For the text-containing cell, return its midpoint in (x, y) coordinate format. 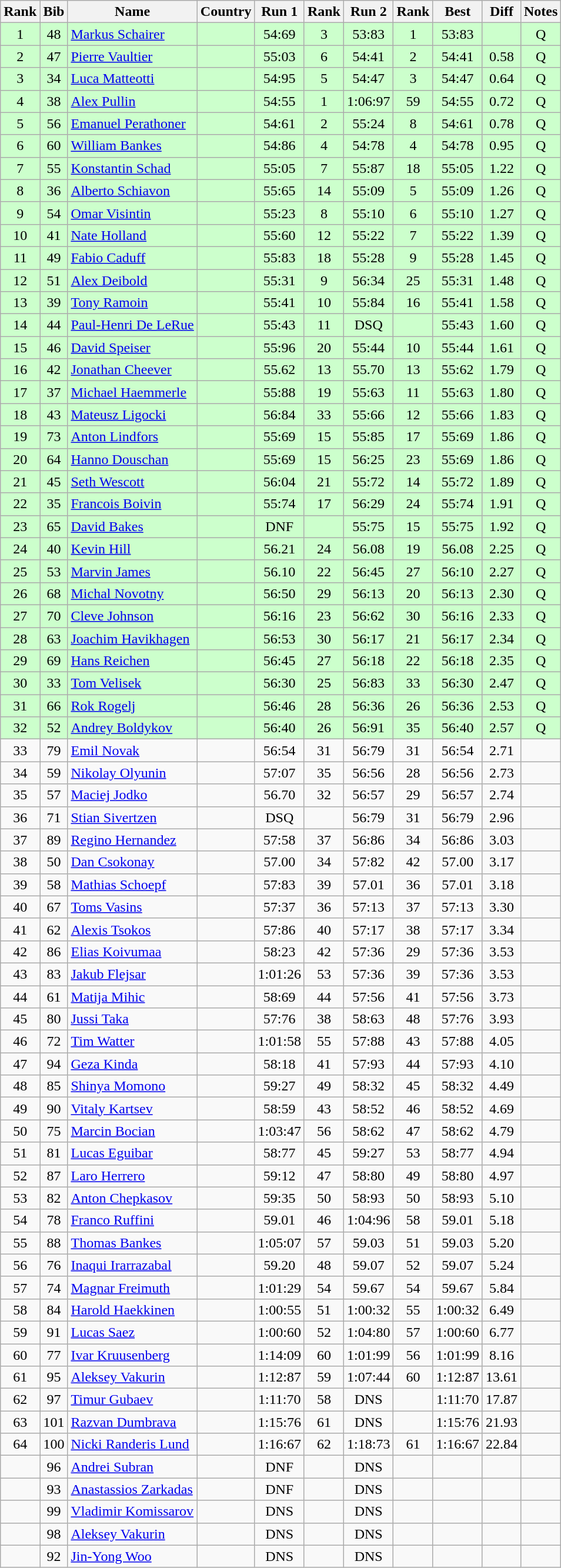
1.48 (501, 281)
Magnar Freimuth (132, 1287)
Jonathan Cheever (132, 370)
1.80 (501, 392)
4.94 (501, 1153)
Country (226, 12)
Hanno Douschan (132, 459)
55:65 (279, 191)
1:00:55 (279, 1310)
Markus Schairer (132, 34)
Tom Velisek (132, 683)
56:84 (279, 415)
5.10 (501, 1198)
1.61 (501, 348)
4.10 (501, 1064)
Maciej Jodko (132, 795)
Best (458, 12)
1.92 (501, 526)
58:69 (279, 997)
Anastassios Zarkadas (132, 1489)
Jakub Flejsar (132, 974)
80 (54, 1019)
56:04 (279, 482)
Alex Pullin (132, 101)
2.53 (501, 706)
88 (54, 1243)
95 (54, 1377)
70 (54, 616)
67 (54, 907)
1:07:44 (369, 1377)
1.45 (501, 258)
55:24 (369, 124)
55:88 (279, 392)
55:62 (458, 370)
2.71 (501, 750)
Pierre Vaultier (132, 56)
Alberto Schiavon (132, 191)
Marcin Bocian (132, 1131)
Jussi Taka (132, 1019)
Lucas Eguibar (132, 1153)
Emil Novak (132, 750)
1:03:47 (279, 1131)
81 (54, 1153)
55:60 (279, 235)
2.25 (501, 549)
David Bakes (132, 526)
55:85 (369, 437)
13.61 (501, 1377)
79 (54, 750)
Dan Csokonay (132, 862)
David Speiser (132, 348)
56:62 (369, 616)
6.49 (501, 1310)
1:01:29 (279, 1287)
78 (54, 1220)
4.69 (501, 1109)
59:12 (279, 1176)
4.49 (501, 1086)
55:84 (369, 303)
Geza Kinda (132, 1064)
1.27 (501, 213)
69 (54, 661)
5.20 (501, 1243)
56:25 (369, 459)
56:53 (279, 638)
1.58 (501, 303)
2.34 (501, 638)
Nate Holland (132, 235)
98 (54, 1534)
96 (54, 1467)
Shinya Momono (132, 1086)
1.89 (501, 482)
3.93 (501, 1019)
57:58 (279, 840)
59:35 (279, 1198)
73 (54, 437)
2.33 (501, 616)
57:82 (369, 862)
2.35 (501, 661)
Anton Chepkasov (132, 1198)
Marvin James (132, 571)
Tim Watter (132, 1042)
2.27 (501, 571)
85 (54, 1086)
76 (54, 1265)
56:46 (279, 706)
0.95 (501, 146)
86 (54, 952)
Ivar Kruusenberg (132, 1355)
1.26 (501, 191)
1.83 (501, 415)
William Bankes (132, 146)
1.22 (501, 168)
Run 2 (369, 12)
57:07 (279, 773)
94 (54, 1064)
Alexis Tsokos (132, 929)
Omar Visintin (132, 213)
87 (54, 1176)
55:87 (369, 168)
2.47 (501, 683)
Anton Lindfors (132, 437)
56:10 (458, 571)
74 (54, 1287)
84 (54, 1310)
92 (54, 1556)
Inaqui Irarrazabal (132, 1265)
54:95 (279, 79)
82 (54, 1198)
1.79 (501, 370)
75 (54, 1131)
Michael Haemmerle (132, 392)
91 (54, 1332)
55:23 (279, 213)
1:01:26 (279, 974)
55.70 (369, 370)
58:63 (369, 1019)
0.72 (501, 101)
55:03 (279, 56)
Franco Ruffini (132, 1220)
89 (54, 840)
Nikolay Olyunin (132, 773)
Luca Matteotti (132, 79)
65 (54, 526)
Elias Koivumaa (132, 952)
Timur Gubaev (132, 1400)
56.21 (279, 549)
3.03 (501, 840)
Konstantin Schad (132, 168)
Emanuel Perathoner (132, 124)
Andrey Boldykov (132, 728)
Razvan Dumbrava (132, 1422)
55.62 (279, 370)
Stian Sivertzen (132, 818)
Joachim Havikhagen (132, 638)
3.73 (501, 997)
2.73 (501, 773)
4.05 (501, 1042)
Mathias Schoepf (132, 885)
56:91 (369, 728)
2.74 (501, 795)
Andrei Subran (132, 1467)
1:14:09 (279, 1355)
Thomas Bankes (132, 1243)
Vitaly Kartsev (132, 1109)
1:01:58 (279, 1042)
58:23 (279, 952)
Jin-Yong Woo (132, 1556)
1:06:97 (369, 101)
6.77 (501, 1332)
4.97 (501, 1176)
Kevin Hill (132, 549)
100 (54, 1444)
97 (54, 1400)
59.20 (279, 1265)
90 (54, 1109)
Hans Reichen (132, 661)
1:04:80 (369, 1332)
2.96 (501, 818)
Francois Boivin (132, 504)
56.70 (279, 795)
5.24 (501, 1265)
55:83 (279, 258)
Paul-Henri De LeRue (132, 325)
66 (54, 706)
71 (54, 818)
72 (54, 1042)
54:86 (279, 146)
Nicki Randeris Lund (132, 1444)
93 (54, 1489)
Seth Wescott (132, 482)
0.78 (501, 124)
8.16 (501, 1355)
Michal Novotny (132, 593)
Alex Deibold (132, 281)
0.64 (501, 79)
0.58 (501, 56)
54:69 (279, 34)
5.84 (501, 1287)
56:50 (279, 593)
1:04:96 (369, 1220)
3.18 (501, 885)
55:96 (279, 348)
21.93 (501, 1422)
Vladimir Komissarov (132, 1512)
56:34 (369, 281)
Bib (54, 12)
1.39 (501, 235)
Fabio Caduff (132, 258)
77 (54, 1355)
2.30 (501, 593)
Notes (540, 12)
58:59 (279, 1109)
Matija Mihic (132, 997)
Toms Vasins (132, 907)
1:18:73 (369, 1444)
56:29 (369, 504)
3.30 (501, 907)
101 (54, 1422)
3.17 (501, 862)
Mateusz Ligocki (132, 415)
1.60 (501, 325)
3.34 (501, 929)
56.10 (279, 571)
1.91 (501, 504)
58:18 (279, 1064)
17.87 (501, 1400)
57:86 (279, 929)
Name (132, 12)
57:37 (279, 907)
57:83 (279, 885)
5.18 (501, 1220)
Rok Rogelj (132, 706)
83 (54, 974)
22.84 (501, 1444)
Regino Hernandez (132, 840)
Run 1 (279, 12)
4.79 (501, 1131)
56:83 (369, 683)
68 (54, 593)
Laro Herrero (132, 1176)
Harold Haekkinen (132, 1310)
1:05:07 (279, 1243)
99 (54, 1512)
Cleve Johnson (132, 616)
Tony Ramoin (132, 303)
2.57 (501, 728)
Lucas Saez (132, 1332)
Diff (501, 12)
